Identify which cell holds the provided text, then report its [X, Y] central coordinate. 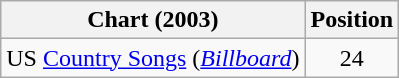
24 [352, 58]
Position [352, 20]
Chart (2003) [153, 20]
US Country Songs (Billboard) [153, 58]
